Pinpoint the cell where the given text exists, returning its [x, y] midpoint coordinate. 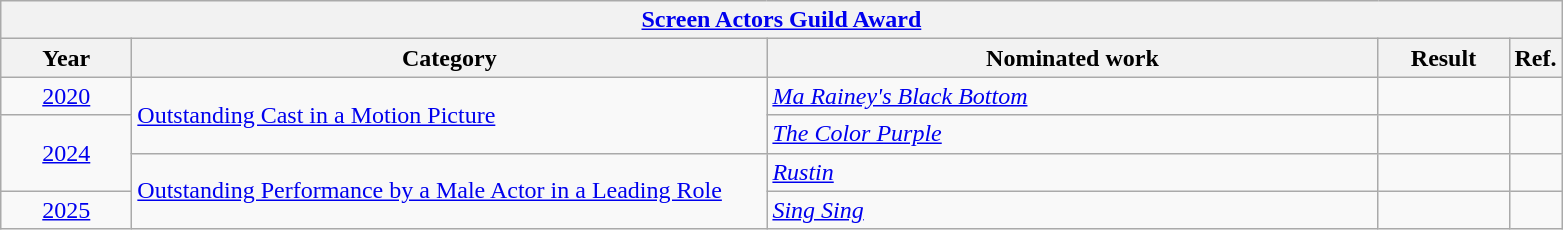
2020 [66, 96]
Result [1444, 58]
Screen Actors Guild Award [782, 20]
2025 [66, 210]
Outstanding Performance by a Male Actor in a Leading Role [450, 191]
Year [66, 58]
Sing Sing [1072, 210]
Ref. [1536, 58]
Ma Rainey's Black Bottom [1072, 96]
The Color Purple [1072, 134]
Nominated work [1072, 58]
Outstanding Cast in a Motion Picture [450, 115]
Rustin [1072, 172]
Category [450, 58]
2024 [66, 153]
